Detect which cell encompasses the target text, then output its [X, Y] center coordinate. 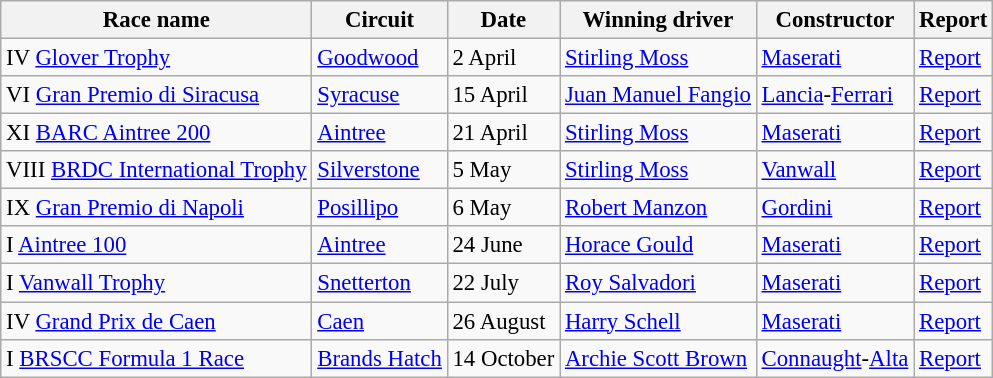
22 July [503, 283]
I Vanwall Trophy [156, 283]
24 June [503, 245]
15 April [503, 95]
Harry Schell [658, 321]
XI BARC Aintree 200 [156, 133]
I BRSCC Formula 1 Race [156, 358]
Circuit [380, 20]
14 October [503, 358]
Silverstone [380, 170]
Winning driver [658, 20]
2 April [503, 58]
Roy Salvadori [658, 283]
VIII BRDC International Trophy [156, 170]
Snetterton [380, 283]
21 April [503, 133]
Connaught-Alta [834, 358]
Goodwood [380, 58]
Archie Scott Brown [658, 358]
Gordini [834, 208]
IV Glover Trophy [156, 58]
Robert Manzon [658, 208]
IX Gran Premio di Napoli [156, 208]
Caen [380, 321]
I Aintree 100 [156, 245]
5 May [503, 170]
Syracuse [380, 95]
Vanwall [834, 170]
Horace Gould [658, 245]
26 August [503, 321]
Brands Hatch [380, 358]
6 May [503, 208]
VI Gran Premio di Siracusa [156, 95]
Constructor [834, 20]
Lancia-Ferrari [834, 95]
Posillipo [380, 208]
Date [503, 20]
Juan Manuel Fangio [658, 95]
IV Grand Prix de Caen [156, 321]
Race name [156, 20]
